Locate the cell with the specified text and output its [x, y] center coordinate. 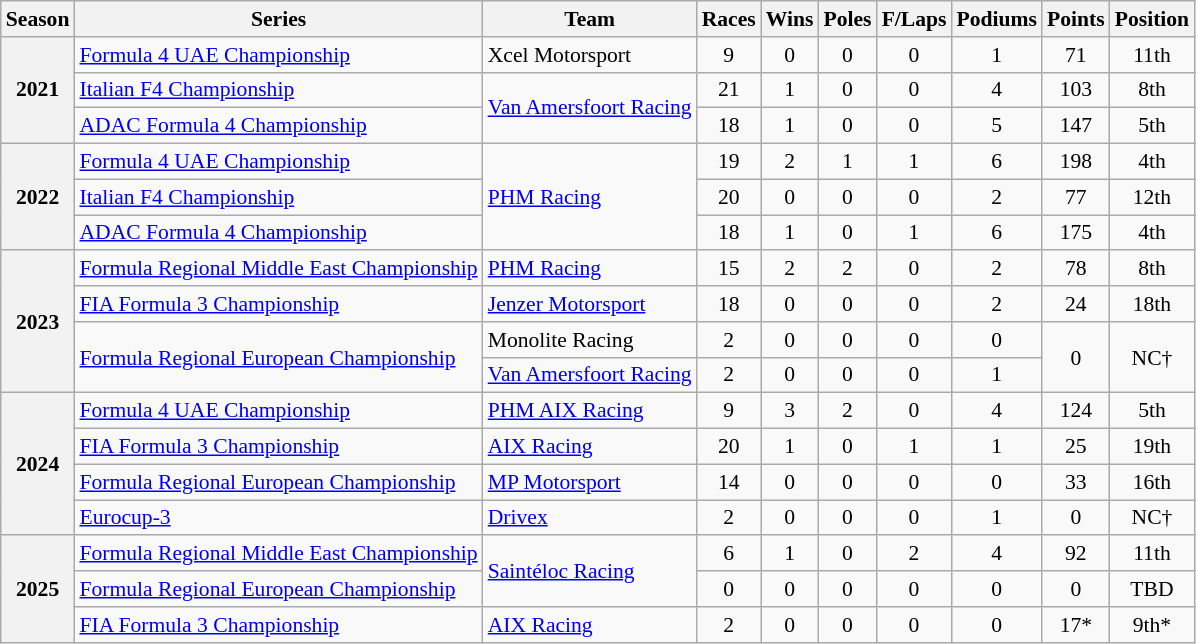
18th [1152, 304]
9th* [1152, 625]
2025 [38, 590]
15 [729, 269]
17* [1076, 625]
Podiums [996, 19]
77 [1076, 197]
19th [1152, 447]
Races [729, 19]
TBD [1152, 589]
71 [1076, 55]
Poles [847, 19]
Position [1152, 19]
Monolite Racing [590, 340]
33 [1076, 482]
2023 [38, 322]
Points [1076, 19]
Saintéloc Racing [590, 572]
19 [729, 162]
25 [1076, 447]
Series [278, 19]
5 [996, 126]
2022 [38, 198]
Jenzer Motorsport [590, 304]
12th [1152, 197]
103 [1076, 90]
124 [1076, 411]
Season [38, 19]
2021 [38, 90]
F/Laps [914, 19]
2024 [38, 464]
14 [729, 482]
Eurocup-3 [278, 518]
Team [590, 19]
198 [1076, 162]
MP Motorsport [590, 482]
16th [1152, 482]
78 [1076, 269]
147 [1076, 126]
21 [729, 90]
175 [1076, 233]
24 [1076, 304]
92 [1076, 554]
Drivex [590, 518]
Xcel Motorsport [590, 55]
3 [790, 411]
PHM AIX Racing [590, 411]
Wins [790, 19]
